Search for the cell housing the specified text and yield its (X, Y) center coordinate. 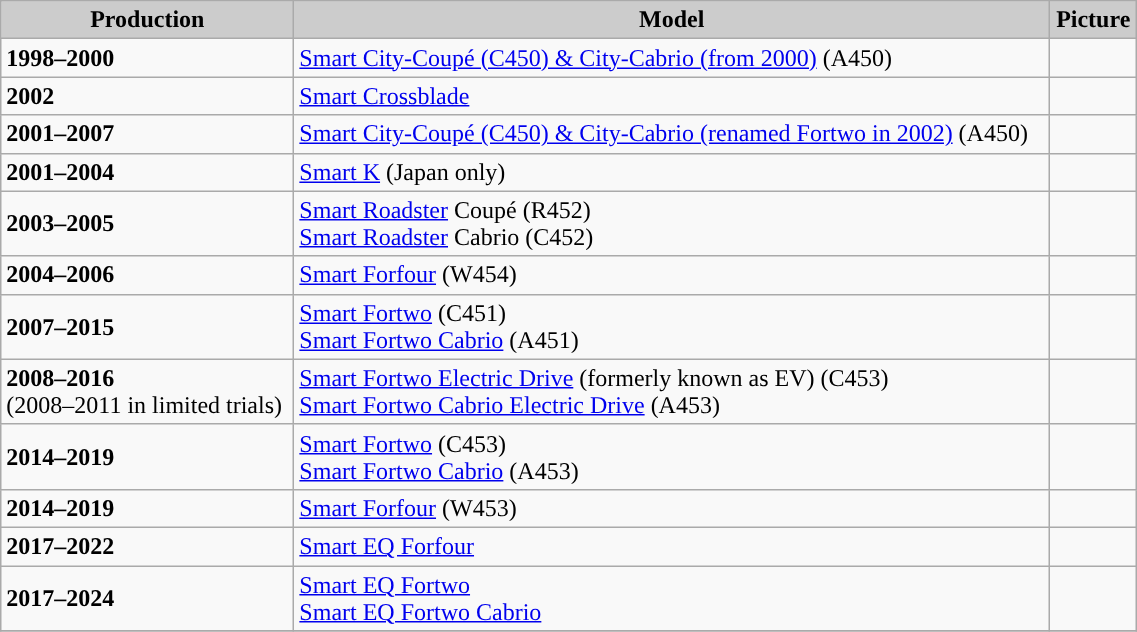
Model (672, 20)
Smart Forfour (W454) (672, 275)
2001–2007 (148, 134)
Smart Forfour (W453) (672, 508)
Smart Fortwo (C453)Smart Fortwo Cabrio (A453) (672, 456)
Smart EQ FortwoSmart EQ Fortwo Cabrio (672, 598)
Smart City-Coupé (C450) & City-Cabrio (renamed Fortwo in 2002) (A450) (672, 134)
2007–2015 (148, 326)
Smart EQ Forfour (672, 546)
2003–2005 (148, 224)
Smart K (Japan only) (672, 172)
Smart City-Coupé (C450) & City-Cabrio (from 2000) (A450) (672, 58)
Smart Fortwo Electric Drive (formerly known as EV) (C453)Smart Fortwo Cabrio Electric Drive (A453) (672, 392)
2001–2004 (148, 172)
Smart Fortwo (C451)Smart Fortwo Cabrio (A451) (672, 326)
Smart Roadster Coupé (R452)Smart Roadster Cabrio (C452) (672, 224)
2017–2024 (148, 598)
2008–2016(2008–2011 in limited trials) (148, 392)
2004–2006 (148, 275)
2002 (148, 96)
Smart Crossblade (672, 96)
2017–2022 (148, 546)
1998–2000 (148, 58)
Production (148, 20)
Picture (1094, 20)
